Locate the cell with the specified text and output its (x, y) center coordinate. 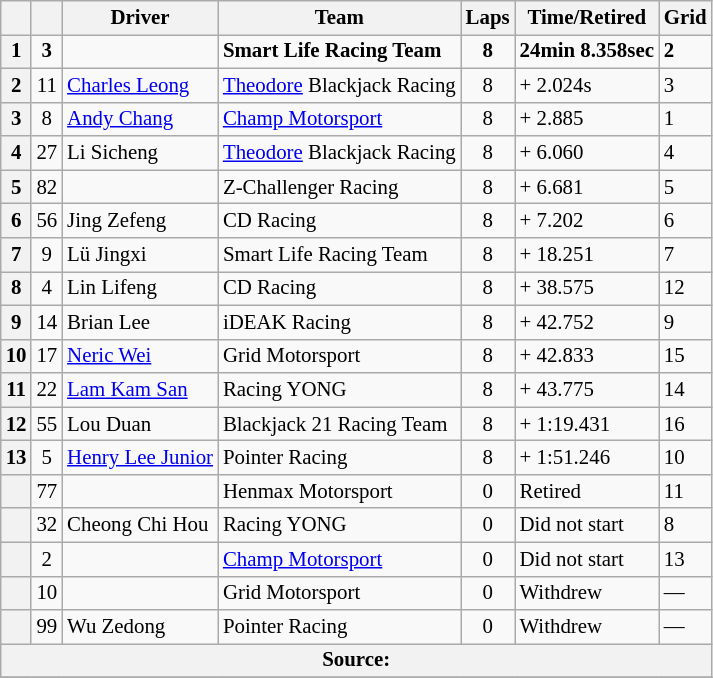
16 (686, 424)
Andy Chang (140, 119)
+ 42.833 (587, 356)
Z-Challenger Racing (340, 187)
17 (46, 356)
+ 6.060 (587, 153)
Wu Zedong (140, 627)
Henmax Motorsport (340, 491)
22 (46, 390)
Lam Kam San (140, 390)
56 (46, 221)
Cheong Chi Hou (140, 525)
27 (46, 153)
Charles Leong (140, 85)
Time/Retired (587, 18)
+ 43.775 (587, 390)
Retired (587, 491)
Laps (488, 18)
Lü Jingxi (140, 255)
+ 6.681 (587, 187)
Driver (140, 18)
Henry Lee Junior (140, 458)
Source: (356, 661)
32 (46, 525)
+ 7.202 (587, 221)
Lou Duan (140, 424)
Jing Zefeng (140, 221)
+ 2.885 (587, 119)
Lin Lifeng (140, 288)
+ 38.575 (587, 288)
+ 42.752 (587, 322)
Brian Lee (140, 322)
+ 1:19.431 (587, 424)
24min 8.358sec (587, 51)
+ 2.024s (587, 85)
+ 1:51.246 (587, 458)
+ 18.251 (587, 255)
Blackjack 21 Racing Team (340, 424)
Grid (686, 18)
55 (46, 424)
Team (340, 18)
77 (46, 491)
iDEAK Racing (340, 322)
Neric Wei (140, 356)
99 (46, 627)
Li Sicheng (140, 153)
82 (46, 187)
15 (686, 356)
